For the text-containing cell, return its midpoint in [X, Y] coordinate format. 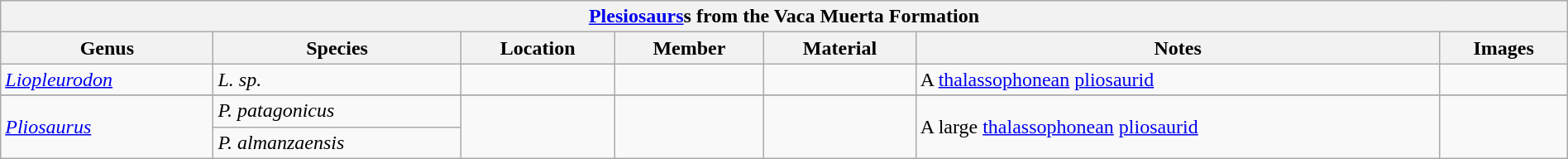
Notes [1178, 48]
Material [840, 48]
P. patagonicus [337, 111]
Pliosaurus [108, 127]
Member [690, 48]
Plesiosaurss from the Vaca Muerta Formation [784, 17]
A large thalassophonean pliosaurid [1178, 127]
L. sp. [337, 79]
Location [538, 48]
Species [337, 48]
A thalassophonean pliosaurid [1178, 79]
Liopleurodon [108, 79]
P. almanzaensis [337, 142]
Genus [108, 48]
Images [1503, 48]
